For the text-containing cell, return its midpoint in [x, y] coordinate format. 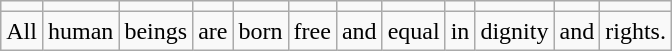
equal [414, 31]
beings [156, 31]
human [80, 31]
All [22, 31]
in [460, 31]
free [312, 31]
born [260, 31]
dignity [514, 31]
are [213, 31]
rights. [636, 31]
